Extract the (x, y) coordinate from the center of the cell holding the provided text.  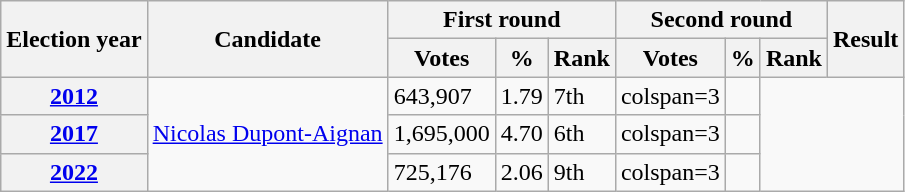
2.06 (522, 172)
7th (582, 96)
4.70 (522, 134)
2022 (74, 172)
1.79 (522, 96)
6th (582, 134)
1,695,000 (442, 134)
Candidate (268, 39)
2012 (74, 96)
725,176 (442, 172)
Result (865, 39)
Election year (74, 39)
9th (582, 172)
643,907 (442, 96)
Second round (721, 20)
First round (502, 20)
2017 (74, 134)
Nicolas Dupont-Aignan (268, 134)
